Determine the (x, y) coordinate at the center of the cell enclosing the given text.  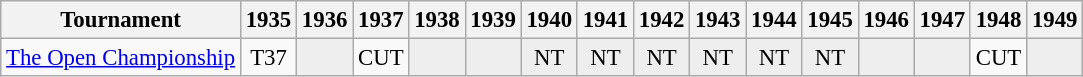
1935 (268, 20)
1947 (942, 20)
T37 (268, 58)
1937 (381, 20)
Tournament (121, 20)
1942 (661, 20)
1940 (549, 20)
1945 (830, 20)
1936 (325, 20)
1944 (774, 20)
1943 (718, 20)
1948 (998, 20)
1949 (1055, 20)
1938 (437, 20)
1939 (493, 20)
The Open Championship (121, 58)
1946 (886, 20)
1941 (605, 20)
